Determine the [x, y] coordinate at the center of the cell enclosing the given text.  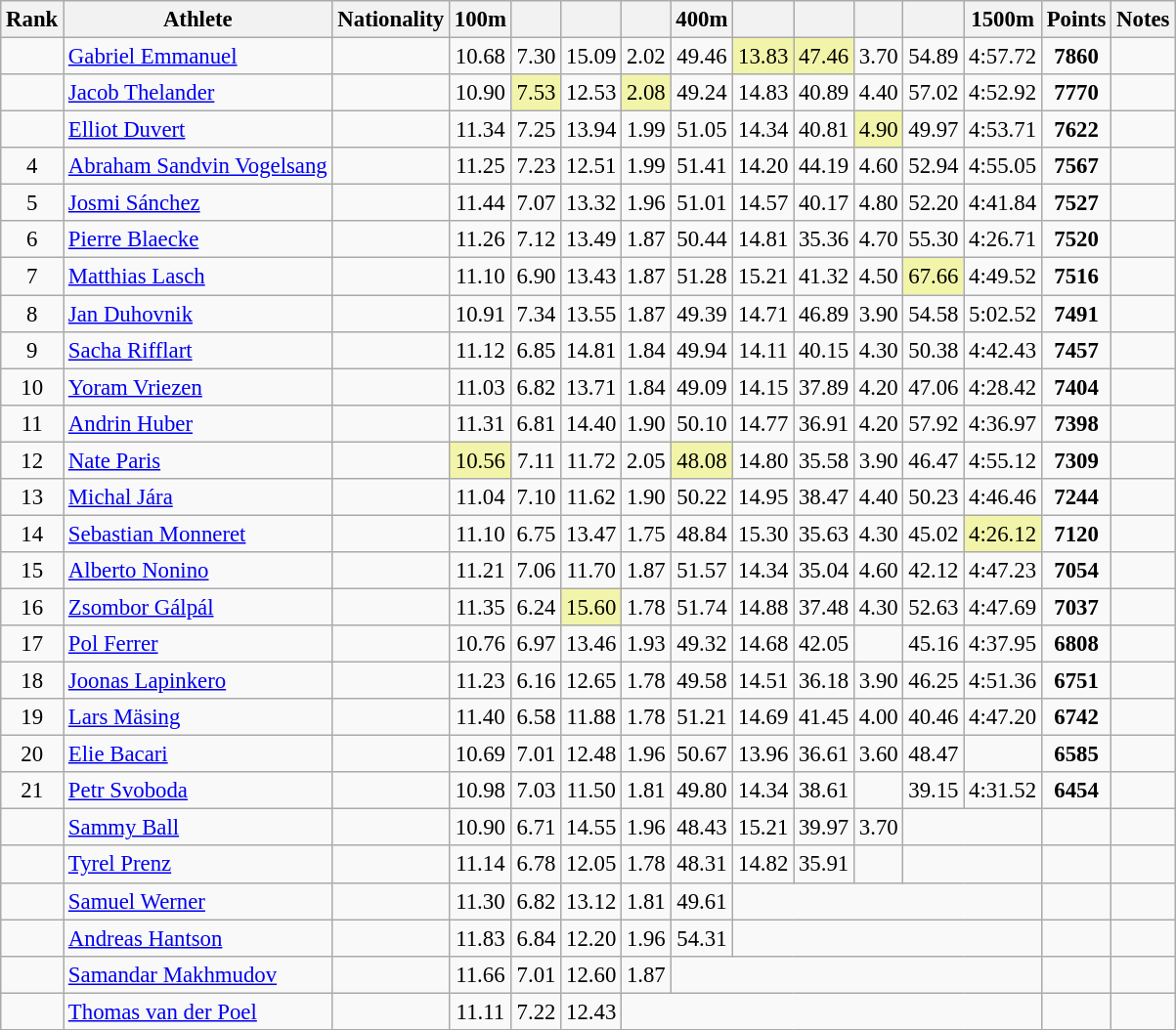
11.03 [481, 387]
13.71 [591, 387]
57.02 [934, 93]
7491 [1075, 314]
11.50 [591, 791]
11.66 [481, 974]
Pierre Blaecke [198, 239]
7.10 [536, 497]
7.25 [536, 130]
35.91 [824, 865]
14.40 [591, 423]
10.98 [481, 791]
51.41 [702, 166]
7054 [1075, 571]
10.76 [481, 644]
4:37.95 [1003, 644]
50.10 [702, 423]
6.24 [536, 607]
40.17 [824, 203]
11.62 [591, 497]
40.89 [824, 93]
40.15 [824, 350]
6751 [1075, 681]
10.56 [481, 460]
Gabriel Emmanuel [198, 57]
13.49 [591, 239]
2.02 [646, 57]
39.97 [824, 828]
7.11 [536, 460]
6.97 [536, 644]
36.91 [824, 423]
48.31 [702, 865]
51.28 [702, 277]
13.43 [591, 277]
Sammy Ball [198, 828]
7.06 [536, 571]
4:31.52 [1003, 791]
4:46.46 [1003, 497]
46.47 [934, 460]
11.14 [481, 865]
7567 [1075, 166]
Josmi Sánchez [198, 203]
6742 [1075, 717]
14.68 [763, 644]
49.80 [702, 791]
4:55.05 [1003, 166]
Matthias Lasch [198, 277]
11.40 [481, 717]
7037 [1075, 607]
4:28.42 [1003, 387]
37.48 [824, 607]
50.22 [702, 497]
Thomas van der Poel [198, 1011]
13 [32, 497]
7520 [1075, 239]
6.85 [536, 350]
49.97 [934, 130]
57.92 [934, 423]
13.46 [591, 644]
4:41.84 [1003, 203]
8 [32, 314]
15.09 [591, 57]
4:49.52 [1003, 277]
6454 [1075, 791]
6.16 [536, 681]
18 [32, 681]
4:51.36 [1003, 681]
40.81 [824, 130]
4:52.92 [1003, 93]
48.47 [934, 754]
35.04 [824, 571]
14.80 [763, 460]
Abraham Sandvin Vogelsang [198, 166]
12.65 [591, 681]
Michal Jára [198, 497]
Samandar Makhmudov [198, 974]
7.22 [536, 1011]
41.45 [824, 717]
100m [481, 20]
Nate Paris [198, 460]
14.95 [763, 497]
10 [32, 387]
13.55 [591, 314]
Elie Bacari [198, 754]
49.24 [702, 93]
37.89 [824, 387]
7309 [1075, 460]
6.78 [536, 865]
11.04 [481, 497]
6.90 [536, 277]
7.34 [536, 314]
Zsombor Gálpál [198, 607]
51.01 [702, 203]
44.19 [824, 166]
4.00 [878, 717]
Nationality [391, 20]
11.23 [481, 681]
Rank [32, 20]
12.43 [591, 1011]
52.63 [934, 607]
7120 [1075, 534]
4.50 [878, 277]
11.11 [481, 1011]
4:55.12 [1003, 460]
11.12 [481, 350]
40.46 [934, 717]
13.12 [591, 901]
Joonas Lapinkero [198, 681]
4:47.20 [1003, 717]
50.38 [934, 350]
4:47.69 [1003, 607]
Alberto Nonino [198, 571]
10.68 [481, 57]
7.07 [536, 203]
36.18 [824, 681]
400m [702, 20]
15 [32, 571]
7.12 [536, 239]
38.47 [824, 497]
Athlete [198, 20]
Pol Ferrer [198, 644]
47.46 [824, 57]
41.32 [824, 277]
11.21 [481, 571]
Lars Mäsing [198, 717]
2.08 [646, 93]
11.88 [591, 717]
49.58 [702, 681]
1.75 [646, 534]
4:36.97 [1003, 423]
39.15 [934, 791]
14.51 [763, 681]
45.16 [934, 644]
38.61 [824, 791]
Jacob Thelander [198, 93]
14.77 [763, 423]
15.30 [763, 534]
35.63 [824, 534]
Andreas Hantson [198, 938]
7.03 [536, 791]
42.12 [934, 571]
13.83 [763, 57]
Yoram Vriezen [198, 387]
7.30 [536, 57]
14.83 [763, 93]
5:02.52 [1003, 314]
11.44 [481, 203]
13.47 [591, 534]
11 [32, 423]
4:47.23 [1003, 571]
7398 [1075, 423]
50.44 [702, 239]
7516 [1075, 277]
4:26.71 [1003, 239]
52.20 [934, 203]
67.66 [934, 277]
50.67 [702, 754]
48.08 [702, 460]
49.46 [702, 57]
Sacha Rifflart [198, 350]
5 [32, 203]
50.23 [934, 497]
21 [32, 791]
35.36 [824, 239]
12.48 [591, 754]
49.61 [702, 901]
51.57 [702, 571]
10.91 [481, 314]
14.88 [763, 607]
6.81 [536, 423]
7622 [1075, 130]
51.05 [702, 130]
14.69 [763, 717]
Tyrel Prenz [198, 865]
14.55 [591, 828]
7527 [1075, 203]
6808 [1075, 644]
47.06 [934, 387]
14.71 [763, 314]
9 [32, 350]
7770 [1075, 93]
14.15 [763, 387]
1500m [1003, 20]
17 [32, 644]
45.02 [934, 534]
11.25 [481, 166]
4:42.43 [1003, 350]
11.83 [481, 938]
49.32 [702, 644]
55.30 [934, 239]
35.58 [824, 460]
Notes [1144, 20]
49.09 [702, 387]
49.39 [702, 314]
Points [1075, 20]
7244 [1075, 497]
46.89 [824, 314]
15.60 [591, 607]
7.53 [536, 93]
7.23 [536, 166]
11.31 [481, 423]
Sebastian Monneret [198, 534]
51.21 [702, 717]
14.11 [763, 350]
3.60 [878, 754]
4:53.71 [1003, 130]
14.82 [763, 865]
36.61 [824, 754]
42.05 [824, 644]
11.30 [481, 901]
Andrin Huber [198, 423]
Jan Duhovnik [198, 314]
6.84 [536, 938]
12.20 [591, 938]
4:57.72 [1003, 57]
12.51 [591, 166]
46.25 [934, 681]
14.57 [763, 203]
6.58 [536, 717]
7860 [1075, 57]
11.70 [591, 571]
11.72 [591, 460]
13.96 [763, 754]
20 [32, 754]
52.94 [934, 166]
1.93 [646, 644]
6585 [1075, 754]
13.32 [591, 203]
7457 [1075, 350]
11.26 [481, 239]
12.60 [591, 974]
4 [32, 166]
19 [32, 717]
51.74 [702, 607]
10.69 [481, 754]
4:26.12 [1003, 534]
Samuel Werner [198, 901]
48.43 [702, 828]
4.90 [878, 130]
13.94 [591, 130]
12.53 [591, 93]
Petr Svoboda [198, 791]
4.70 [878, 239]
12 [32, 460]
7 [32, 277]
48.84 [702, 534]
14.20 [763, 166]
54.89 [934, 57]
49.94 [702, 350]
11.35 [481, 607]
2.05 [646, 460]
11.34 [481, 130]
16 [32, 607]
6.71 [536, 828]
Elliot Duvert [198, 130]
54.31 [702, 938]
12.05 [591, 865]
54.58 [934, 314]
7404 [1075, 387]
14 [32, 534]
6 [32, 239]
4.80 [878, 203]
6.75 [536, 534]
